Search for the cell housing the specified text and yield its [x, y] center coordinate. 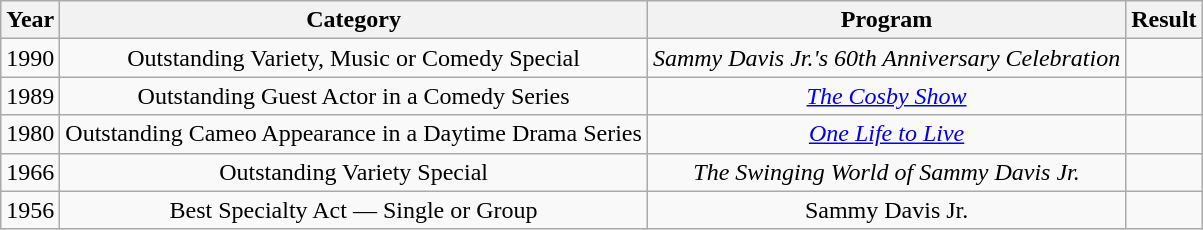
The Swinging World of Sammy Davis Jr. [886, 172]
The Cosby Show [886, 96]
Best Specialty Act — Single or Group [354, 210]
1966 [30, 172]
Program [886, 20]
One Life to Live [886, 134]
Category [354, 20]
1956 [30, 210]
Outstanding Guest Actor in a Comedy Series [354, 96]
Outstanding Variety, Music or Comedy Special [354, 58]
Outstanding Cameo Appearance in a Daytime Drama Series [354, 134]
Sammy Davis Jr.'s 60th Anniversary Celebration [886, 58]
Sammy Davis Jr. [886, 210]
1990 [30, 58]
Outstanding Variety Special [354, 172]
1989 [30, 96]
Result [1164, 20]
Year [30, 20]
1980 [30, 134]
